Find where the given text appears and provide that cell's center as (x, y) coordinate. 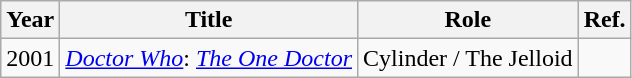
Ref. (604, 20)
Cylinder / The Jelloid (468, 58)
Role (468, 20)
Title (209, 20)
Doctor Who: The One Doctor (209, 58)
Year (30, 20)
2001 (30, 58)
